Search for the cell housing the specified text and yield its [X, Y] center coordinate. 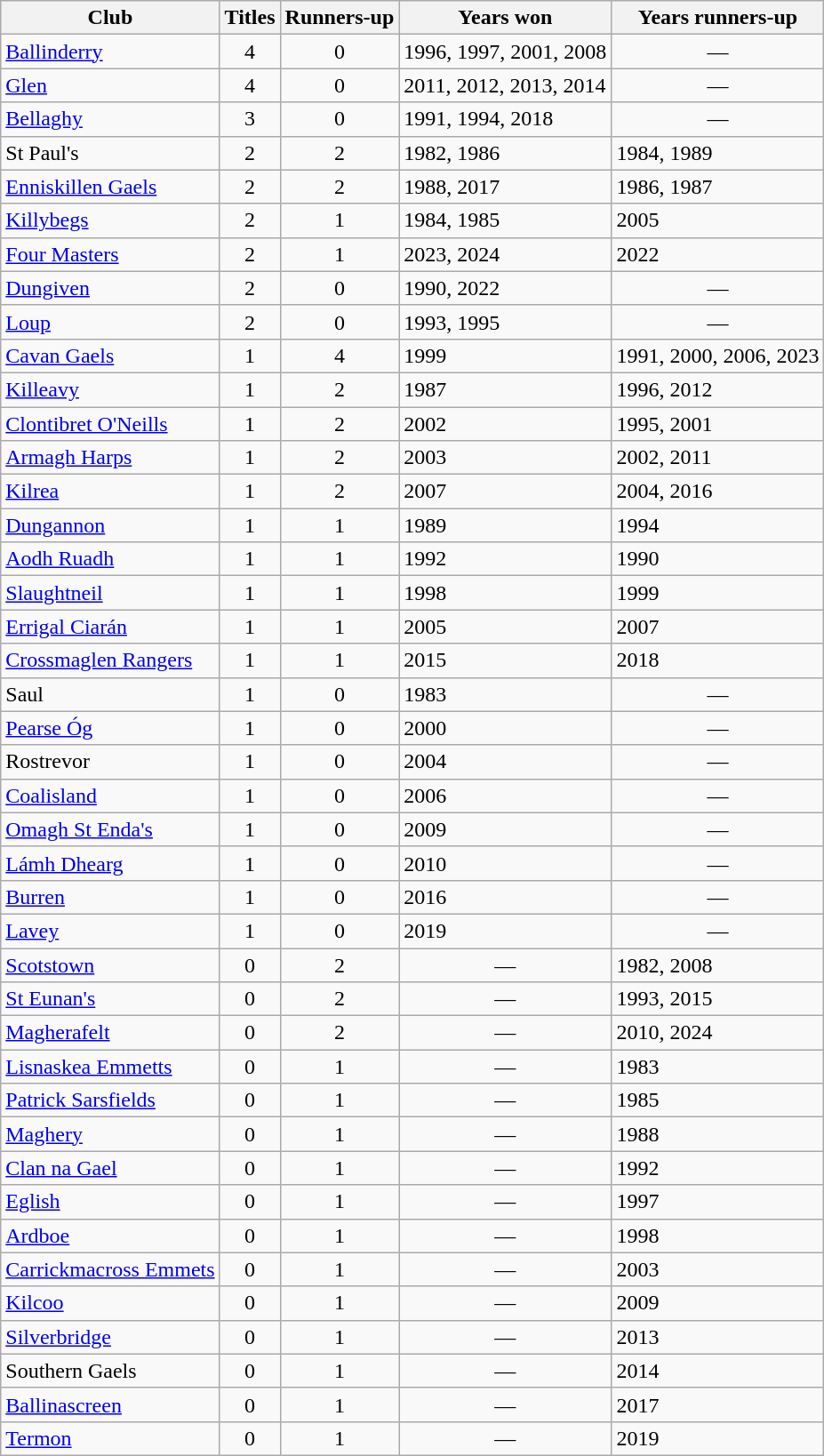
2004 [505, 762]
Cavan Gaels [110, 356]
Patrick Sarsfields [110, 1100]
1986, 1987 [718, 187]
Saul [110, 694]
2023, 2024 [505, 254]
1995, 2001 [718, 424]
Titles [250, 18]
Dungannon [110, 525]
1994 [718, 525]
Glen [110, 85]
Four Masters [110, 254]
2014 [718, 1371]
1997 [718, 1202]
1988 [718, 1134]
2000 [505, 728]
1996, 2012 [718, 389]
Magherafelt [110, 1033]
Runners-up [340, 18]
1982, 2008 [718, 964]
Omagh St Enda's [110, 829]
Kilrea [110, 492]
1982, 1986 [505, 153]
Silverbridge [110, 1337]
Slaughtneil [110, 593]
2004, 2016 [718, 492]
Killybegs [110, 220]
Club [110, 18]
Aodh Ruadh [110, 559]
1996, 1997, 2001, 2008 [505, 52]
1984, 1989 [718, 153]
Coalisland [110, 796]
1990 [718, 559]
Enniskillen Gaels [110, 187]
Clan na Gael [110, 1168]
Rostrevor [110, 762]
Errigal Ciarán [110, 627]
3 [250, 119]
Years won [505, 18]
2006 [505, 796]
Dungiven [110, 288]
Ardboe [110, 1236]
1990, 2022 [505, 288]
Ballinderry [110, 52]
1985 [718, 1100]
2015 [505, 660]
Killeavy [110, 389]
Southern Gaels [110, 1371]
Scotstown [110, 964]
Years runners-up [718, 18]
Pearse Óg [110, 728]
Crossmaglen Rangers [110, 660]
Lisnaskea Emmetts [110, 1067]
Kilcoo [110, 1303]
Bellaghy [110, 119]
Lavey [110, 931]
2017 [718, 1404]
2022 [718, 254]
2018 [718, 660]
2011, 2012, 2013, 2014 [505, 85]
2002, 2011 [718, 458]
Burren [110, 897]
Ballinascreen [110, 1404]
1991, 1994, 2018 [505, 119]
1989 [505, 525]
Termon [110, 1438]
1988, 2017 [505, 187]
1984, 1985 [505, 220]
1991, 2000, 2006, 2023 [718, 356]
Clontibret O'Neills [110, 424]
St Paul's [110, 153]
Lámh Dhearg [110, 863]
Armagh Harps [110, 458]
Loup [110, 322]
1993, 2015 [718, 999]
2010 [505, 863]
Carrickmacross Emmets [110, 1269]
St Eunan's [110, 999]
2013 [718, 1337]
2002 [505, 424]
2010, 2024 [718, 1033]
1987 [505, 389]
1993, 1995 [505, 322]
Maghery [110, 1134]
2016 [505, 897]
Eglish [110, 1202]
